Output the (x, y) coordinate of the center of the cell containing the given text.  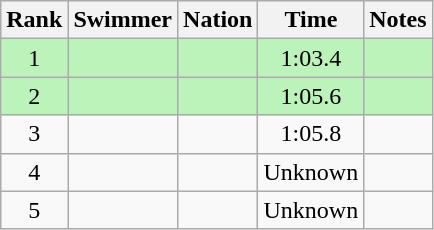
4 (34, 172)
1 (34, 58)
Time (311, 20)
5 (34, 210)
3 (34, 134)
Rank (34, 20)
Notes (398, 20)
Swimmer (123, 20)
1:05.6 (311, 96)
2 (34, 96)
1:05.8 (311, 134)
1:03.4 (311, 58)
Nation (218, 20)
